Capture the cell that displays the provided text and extract its (X, Y) central coordinate. 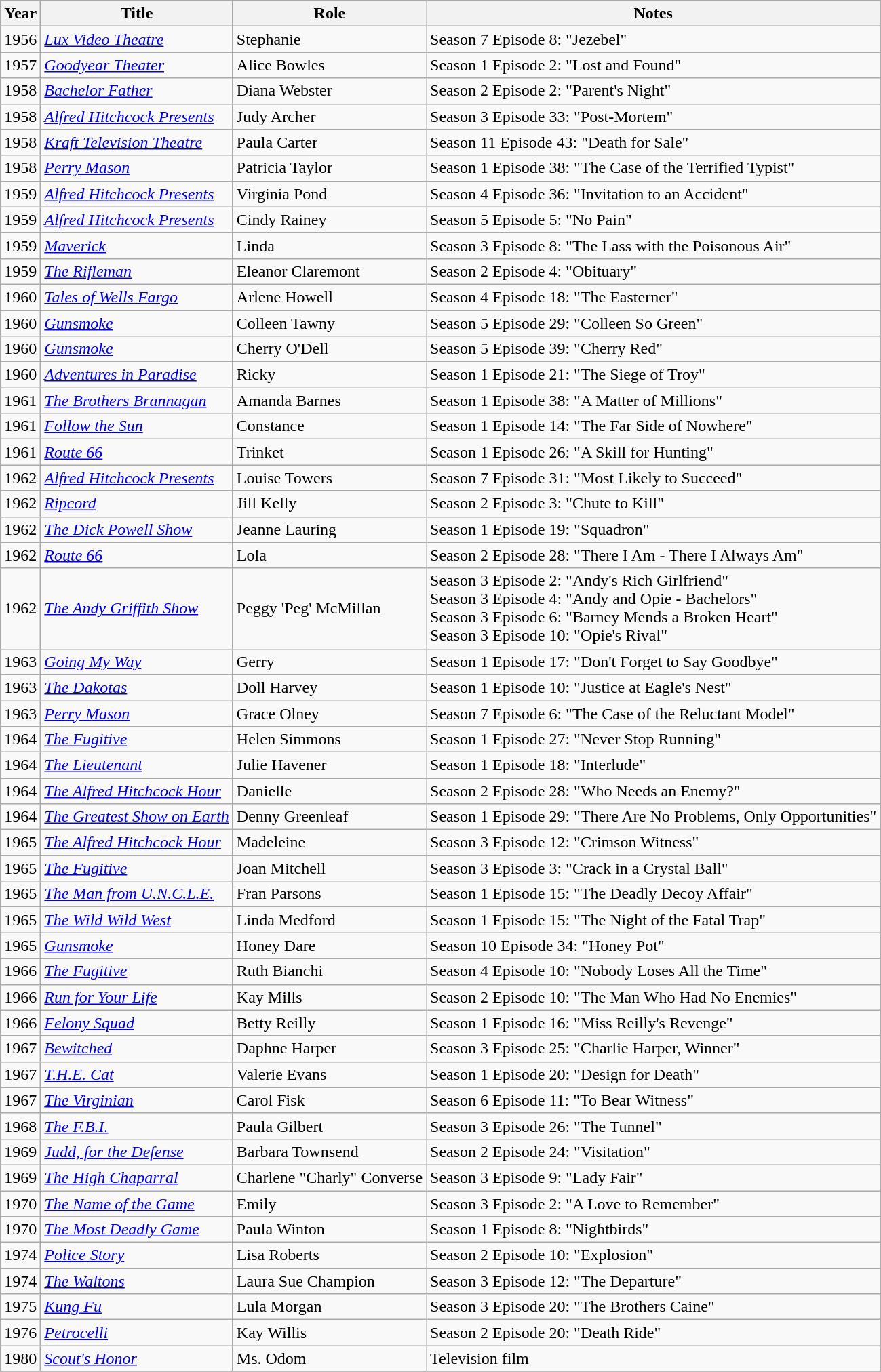
Denny Greenleaf (330, 817)
Goodyear Theater (137, 65)
Season 1 Episode 38: "The Case of the Terrified Typist" (654, 168)
Notes (654, 14)
Amanda Barnes (330, 401)
Julie Havener (330, 765)
Season 3 Episode 3: "Crack in a Crystal Ball" (654, 868)
1956 (20, 39)
Season 7 Episode 31: "Most Likely to Succeed" (654, 478)
Trinket (330, 452)
Jeanne Lauring (330, 529)
Colleen Tawny (330, 323)
1975 (20, 1307)
Season 10 Episode 34: "Honey Pot" (654, 946)
Season 2 Episode 2: "Parent's Night" (654, 91)
1957 (20, 65)
Television film (654, 1358)
Constance (330, 426)
Kraft Television Theatre (137, 142)
Kay Willis (330, 1333)
Season 11 Episode 43: "Death for Sale" (654, 142)
Season 2 Episode 4: "Obituary" (654, 271)
Season 1 Episode 21: "The Siege of Troy" (654, 375)
Arlene Howell (330, 297)
Patricia Taylor (330, 168)
Season 2 Episode 10: "The Man Who Had No Enemies" (654, 997)
Season 2 Episode 20: "Death Ride" (654, 1333)
1968 (20, 1126)
Season 1 Episode 17: "Don't Forget to Say Goodbye" (654, 662)
Season 5 Episode 29: "Colleen So Green" (654, 323)
Season 1 Episode 10: "Justice at Eagle's Nest" (654, 687)
Season 2 Episode 10: "Explosion" (654, 1255)
The Wild Wild West (137, 920)
Season 1 Episode 29: "There Are No Problems, Only Opportunities" (654, 817)
Cindy Rainey (330, 220)
Ripcord (137, 504)
Fran Parsons (330, 894)
Valerie Evans (330, 1074)
Role (330, 14)
Peggy 'Peg' McMillan (330, 609)
Gerry (330, 662)
The Rifleman (137, 271)
Season 1 Episode 8: "Nightbirds" (654, 1230)
Danielle (330, 791)
The Dakotas (137, 687)
Louise Towers (330, 478)
Judd, for the Defense (137, 1152)
T.H.E. Cat (137, 1074)
Jill Kelly (330, 504)
Lux Video Theatre (137, 39)
Bachelor Father (137, 91)
Virginia Pond (330, 194)
Season 2 Episode 28: "Who Needs an Enemy?" (654, 791)
Season 5 Episode 39: "Cherry Red" (654, 349)
Season 7 Episode 8: "Jezebel" (654, 39)
Kay Mills (330, 997)
1980 (20, 1358)
Season 3 Episode 12: "The Departure" (654, 1281)
Lula Morgan (330, 1307)
Season 1 Episode 16: "Miss Reilly's Revenge" (654, 1023)
Season 3 Episode 9: "Lady Fair" (654, 1177)
Season 6 Episode 11: "To Bear Witness" (654, 1100)
Season 1 Episode 38: "A Matter of Millions" (654, 401)
Going My Way (137, 662)
The Waltons (137, 1281)
Barbara Townsend (330, 1152)
The Dick Powell Show (137, 529)
The Andy Griffith Show (137, 609)
Doll Harvey (330, 687)
Season 5 Episode 5: "No Pain" (654, 220)
Charlene "Charly" Converse (330, 1177)
The Virginian (137, 1100)
Paula Gilbert (330, 1126)
Season 1 Episode 26: "A Skill for Hunting" (654, 452)
Cherry O'Dell (330, 349)
Lola (330, 555)
Season 1 Episode 18: "Interlude" (654, 765)
Diana Webster (330, 91)
Season 2 Episode 24: "Visitation" (654, 1152)
Petrocelli (137, 1333)
Linda Medford (330, 920)
Season 1 Episode 14: "The Far Side of Nowhere" (654, 426)
Season 3 Episode 2: "A Love to Remember" (654, 1203)
Honey Dare (330, 946)
Season 2 Episode 28: "There I Am - There I Always Am" (654, 555)
Alice Bowles (330, 65)
Season 1 Episode 15: "The Deadly Decoy Affair" (654, 894)
Follow the Sun (137, 426)
Bewitched (137, 1049)
Season 1 Episode 19: "Squadron" (654, 529)
The Greatest Show on Earth (137, 817)
Tales of Wells Fargo (137, 297)
Judy Archer (330, 117)
Season 3 Episode 20: "The Brothers Caine" (654, 1307)
The Name of the Game (137, 1203)
Season 4 Episode 36: "Invitation to an Accident" (654, 194)
The F.B.I. (137, 1126)
The Brothers Brannagan (137, 401)
Season 4 Episode 10: "Nobody Loses All the Time" (654, 971)
Laura Sue Champion (330, 1281)
Felony Squad (137, 1023)
Season 3 Episode 25: "Charlie Harper, Winner" (654, 1049)
Year (20, 14)
Ms. Odom (330, 1358)
Madeleine (330, 843)
Helen Simmons (330, 739)
Carol Fisk (330, 1100)
Season 3 Episode 26: "The Tunnel" (654, 1126)
Betty Reilly (330, 1023)
The Man from U.N.C.L.E. (137, 894)
Daphne Harper (330, 1049)
Season 4 Episode 18: "The Easterner" (654, 297)
Title (137, 14)
Season 3 Episode 8: "The Lass with the Poisonous Air" (654, 245)
The Most Deadly Game (137, 1230)
Season 3 Episode 33: "Post-Mortem" (654, 117)
Adventures in Paradise (137, 375)
1976 (20, 1333)
Season 1 Episode 2: "Lost and Found" (654, 65)
Scout's Honor (137, 1358)
Joan Mitchell (330, 868)
Ruth Bianchi (330, 971)
Season 1 Episode 27: "Never Stop Running" (654, 739)
Linda (330, 245)
Season 2 Episode 3: "Chute to Kill" (654, 504)
Ricky (330, 375)
Grace Olney (330, 713)
The High Chaparral (137, 1177)
Season 3 Episode 12: "Crimson Witness" (654, 843)
Emily (330, 1203)
Eleanor Claremont (330, 271)
Maverick (137, 245)
Kung Fu (137, 1307)
Paula Carter (330, 142)
Season 7 Episode 6: "The Case of the Reluctant Model" (654, 713)
Run for Your Life (137, 997)
Lisa Roberts (330, 1255)
Paula Winton (330, 1230)
The Lieutenant (137, 765)
Stephanie (330, 39)
Season 1 Episode 15: "The Night of the Fatal Trap" (654, 920)
Police Story (137, 1255)
Season 1 Episode 20: "Design for Death" (654, 1074)
